For the text-containing cell, return its midpoint in [x, y] coordinate format. 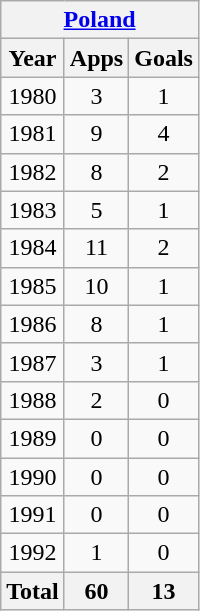
1981 [33, 134]
1992 [33, 553]
1983 [33, 210]
1984 [33, 248]
5 [96, 210]
Total [33, 591]
Year [33, 58]
13 [164, 591]
1980 [33, 96]
9 [96, 134]
4 [164, 134]
Apps [96, 58]
1988 [33, 400]
1986 [33, 324]
10 [96, 286]
Goals [164, 58]
11 [96, 248]
60 [96, 591]
Poland [100, 20]
1990 [33, 477]
1985 [33, 286]
1982 [33, 172]
1989 [33, 438]
1991 [33, 515]
1987 [33, 362]
